Extract the (X, Y) coordinate from the center of the cell holding the provided text.  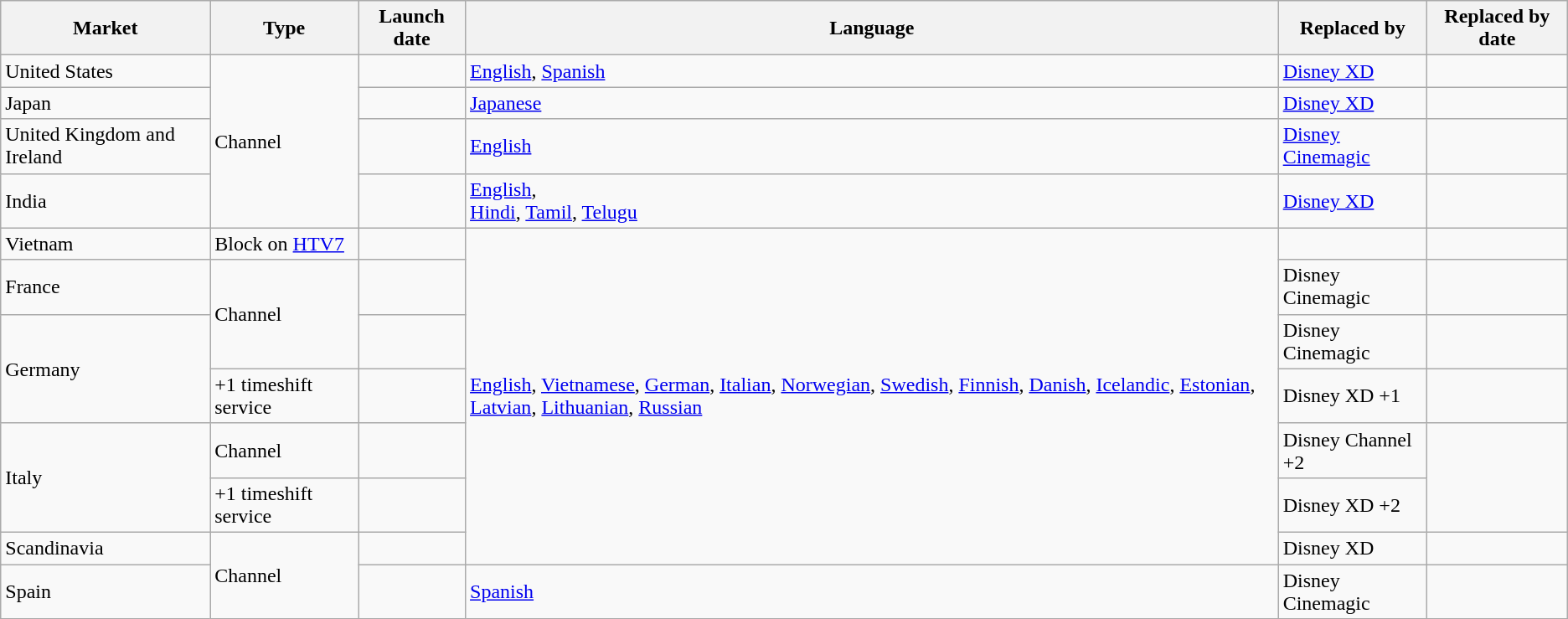
Scandinavia (106, 548)
English, Vietnamese, German, Italian, Norwegian, Swedish, Finnish, Danish, Icelandic, Estonian, Latvian, Lithuanian, Russian (873, 395)
Type (285, 28)
Disney XD +1 (1352, 395)
English (873, 146)
Market (106, 28)
Vietnam (106, 244)
English, Spanish (873, 71)
Italy (106, 477)
Japan (106, 103)
Japanese (873, 103)
Block on HTV7 (285, 244)
Language (873, 28)
Disney Channel +2 (1352, 451)
Spanish (873, 591)
Replaced by date (1497, 28)
India (106, 201)
English,Hindi, Tamil, Telugu (873, 201)
Launch date (412, 28)
United States (106, 71)
Germany (106, 369)
Spain (106, 591)
Replaced by (1352, 28)
France (106, 286)
Disney XD +2 (1352, 504)
United Kingdom and Ireland (106, 146)
